Scan for the cell matching the given text and deliver its (X, Y) coordinate at center. 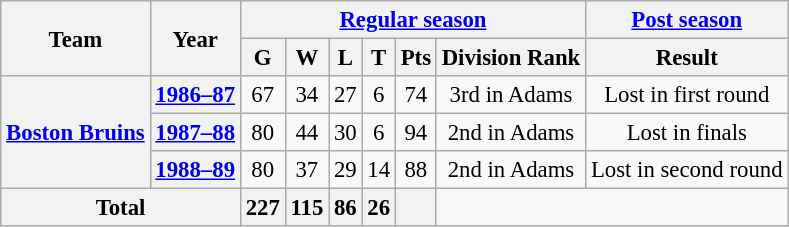
Year (195, 38)
Team (76, 38)
29 (346, 170)
115 (307, 208)
Lost in first round (687, 95)
Total (121, 208)
T (378, 58)
44 (307, 133)
227 (262, 208)
34 (307, 95)
86 (346, 208)
1988–89 (195, 170)
37 (307, 170)
30 (346, 133)
Regular season (412, 20)
Pts (416, 58)
88 (416, 170)
26 (378, 208)
W (307, 58)
Post season (687, 20)
Lost in second round (687, 170)
74 (416, 95)
14 (378, 170)
L (346, 58)
1987–88 (195, 133)
67 (262, 95)
3rd in Adams (510, 95)
Result (687, 58)
Boston Bruins (76, 132)
94 (416, 133)
Division Rank (510, 58)
Lost in finals (687, 133)
1986–87 (195, 95)
G (262, 58)
27 (346, 95)
